Pinpoint the cell where the given text exists, returning its [x, y] midpoint coordinate. 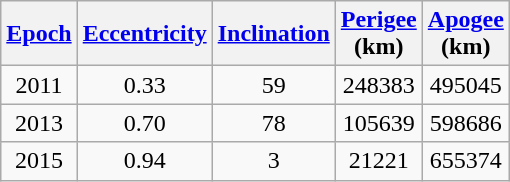
2011 [39, 85]
248383 [378, 85]
598686 [466, 123]
2013 [39, 123]
Inclination [274, 34]
3 [274, 161]
Eccentricity [144, 34]
0.70 [144, 123]
0.94 [144, 161]
495045 [466, 85]
Apogee(km) [466, 34]
78 [274, 123]
59 [274, 85]
Perigee(km) [378, 34]
2015 [39, 161]
21221 [378, 161]
0.33 [144, 85]
105639 [378, 123]
655374 [466, 161]
Epoch [39, 34]
